Identify which cell holds the provided text, then report its (X, Y) central coordinate. 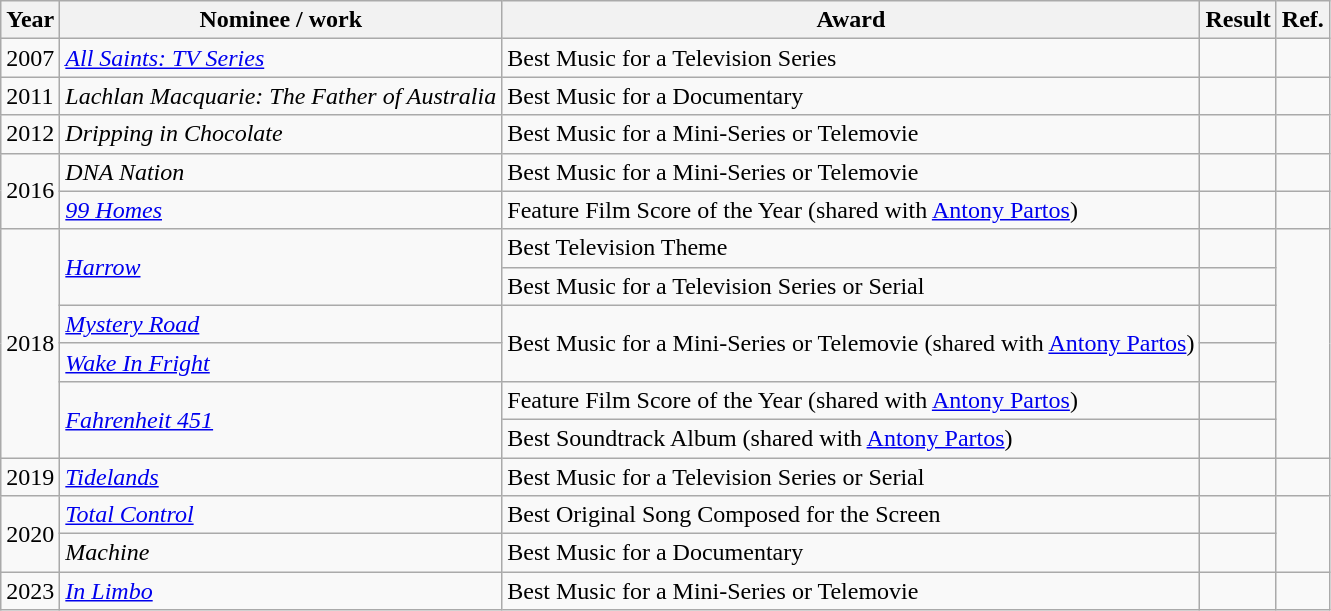
Fahrenheit 451 (281, 419)
Best Soundtrack Album (shared with Antony Partos) (851, 438)
Wake In Fright (281, 362)
Total Control (281, 515)
Best Music for a Mini-Series or Telemovie (shared with Antony Partos) (851, 343)
Best Music for a Television Series (851, 58)
2007 (30, 58)
2023 (30, 591)
Mystery Road (281, 324)
In Limbo (281, 591)
Harrow (281, 267)
Award (851, 20)
Year (30, 20)
Best Original Song Composed for the Screen (851, 515)
All Saints: TV Series (281, 58)
2020 (30, 534)
2019 (30, 477)
Ref. (1302, 20)
Result (1238, 20)
2012 (30, 134)
DNA Nation (281, 172)
Lachlan Macquarie: The Father of Australia (281, 96)
Best Television Theme (851, 248)
2016 (30, 191)
Machine (281, 553)
2011 (30, 96)
Tidelands (281, 477)
Dripping in Chocolate (281, 134)
Nominee / work (281, 20)
2018 (30, 343)
99 Homes (281, 210)
